Return [x, y] of the center of cell containing provided text 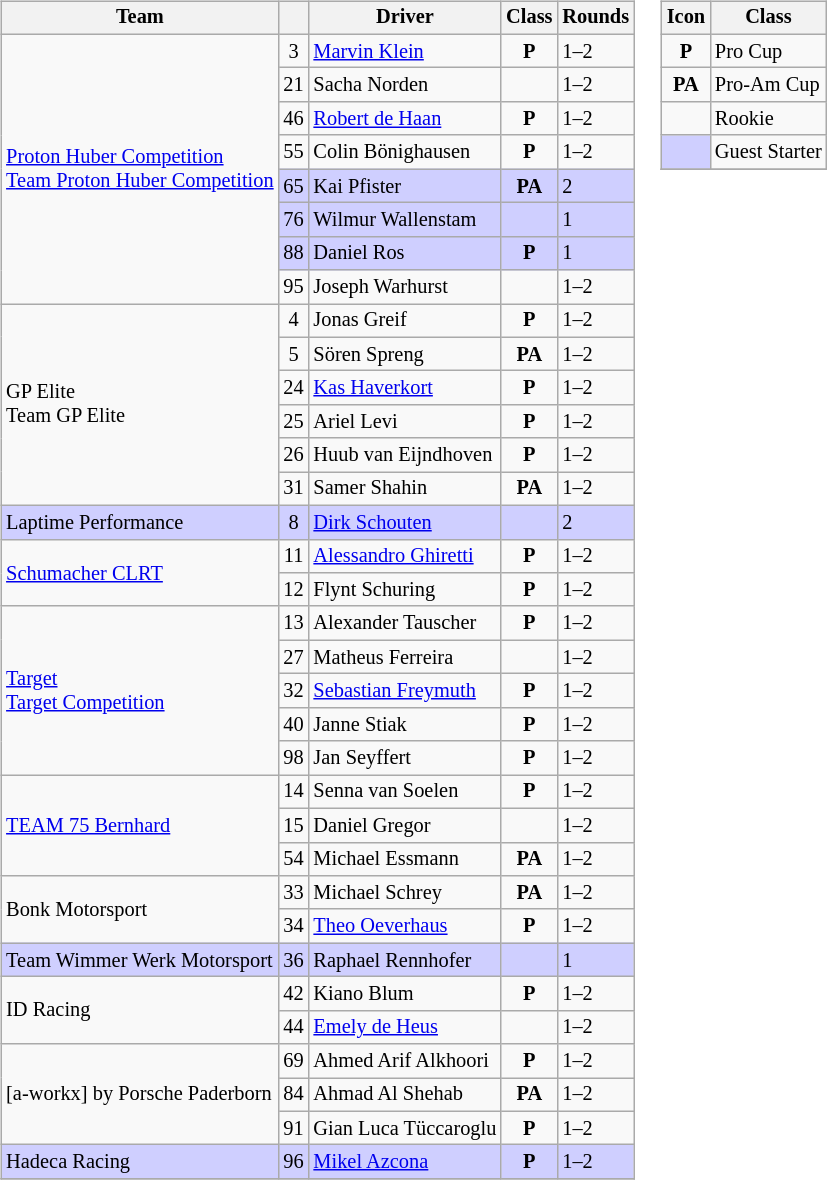
Michael Schrey [406, 893]
Colin Bönighausen [406, 152]
44 [293, 1027]
25 [293, 422]
Ariel Levi [406, 422]
ID Racing [140, 1010]
Pro-Am Cup [768, 85]
27 [293, 657]
Team Wimmer Werk Motorsport [140, 960]
55 [293, 152]
Laptime Performance [140, 522]
95 [293, 287]
12 [293, 590]
Proton Huber Competition Team Proton Huber Competition [140, 168]
36 [293, 960]
Pro Cup [768, 51]
Schumacher CLRT [140, 572]
Icon [686, 18]
Daniel Gregor [406, 825]
Kai Pfister [406, 186]
91 [293, 1128]
76 [293, 220]
Michael Essmann [406, 859]
33 [293, 893]
Mikel Azcona [406, 1162]
31 [293, 489]
98 [293, 758]
Marvin Klein [406, 51]
Theo Oeverhaus [406, 926]
Rounds [596, 18]
Jan Seyffert [406, 758]
5 [293, 354]
32 [293, 691]
Rookie [768, 119]
65 [293, 186]
Alessandro Ghiretti [406, 556]
42 [293, 994]
Samer Shahin [406, 489]
14 [293, 792]
96 [293, 1162]
Hadeca Racing [140, 1162]
Senna van Soelen [406, 792]
Sören Spreng [406, 354]
15 [293, 825]
Dirk Schouten [406, 522]
Matheus Ferreira [406, 657]
Huub van Eijndhoven [406, 455]
Wilmur Wallenstam [406, 220]
Sacha Norden [406, 85]
34 [293, 926]
Ahmad Al Shehab [406, 1095]
8 [293, 522]
TEAM 75 Bernhard [140, 826]
[a-workx] by Porsche Paderborn [140, 1094]
Driver [406, 18]
24 [293, 388]
Target Target Competition [140, 690]
88 [293, 253]
Daniel Ros [406, 253]
46 [293, 119]
Kas Haverkort [406, 388]
Ahmed Arif Alkhoori [406, 1061]
84 [293, 1095]
Gian Luca Tüccaroglu [406, 1128]
Guest Starter [768, 152]
Sebastian Freymuth [406, 691]
Joseph Warhurst [406, 287]
Robert de Haan [406, 119]
69 [293, 1061]
21 [293, 85]
Emely de Heus [406, 1027]
Kiano Blum [406, 994]
3 [293, 51]
11 [293, 556]
26 [293, 455]
Team [140, 18]
GP Elite Team GP Elite [140, 405]
54 [293, 859]
Alexander Tauscher [406, 623]
40 [293, 724]
Janne Stiak [406, 724]
Jonas Greif [406, 321]
Bonk Motorsport [140, 910]
Flynt Schuring [406, 590]
Raphael Rennhofer [406, 960]
13 [293, 623]
4 [293, 321]
